Capture the cell that displays the provided text and extract its [X, Y] central coordinate. 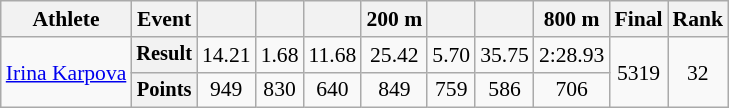
Rank [698, 19]
11.68 [332, 55]
35.75 [504, 55]
830 [280, 90]
586 [504, 90]
14.21 [226, 55]
Event [164, 19]
1.68 [280, 55]
800 m [572, 19]
Points [164, 90]
949 [226, 90]
5.70 [451, 55]
640 [332, 90]
Result [164, 55]
200 m [394, 19]
32 [698, 72]
706 [572, 90]
25.42 [394, 55]
759 [451, 90]
5319 [638, 72]
2:28.93 [572, 55]
Final [638, 19]
849 [394, 90]
Athlete [66, 19]
Irina Karpova [66, 72]
